Return (x, y) of the center of cell containing provided text 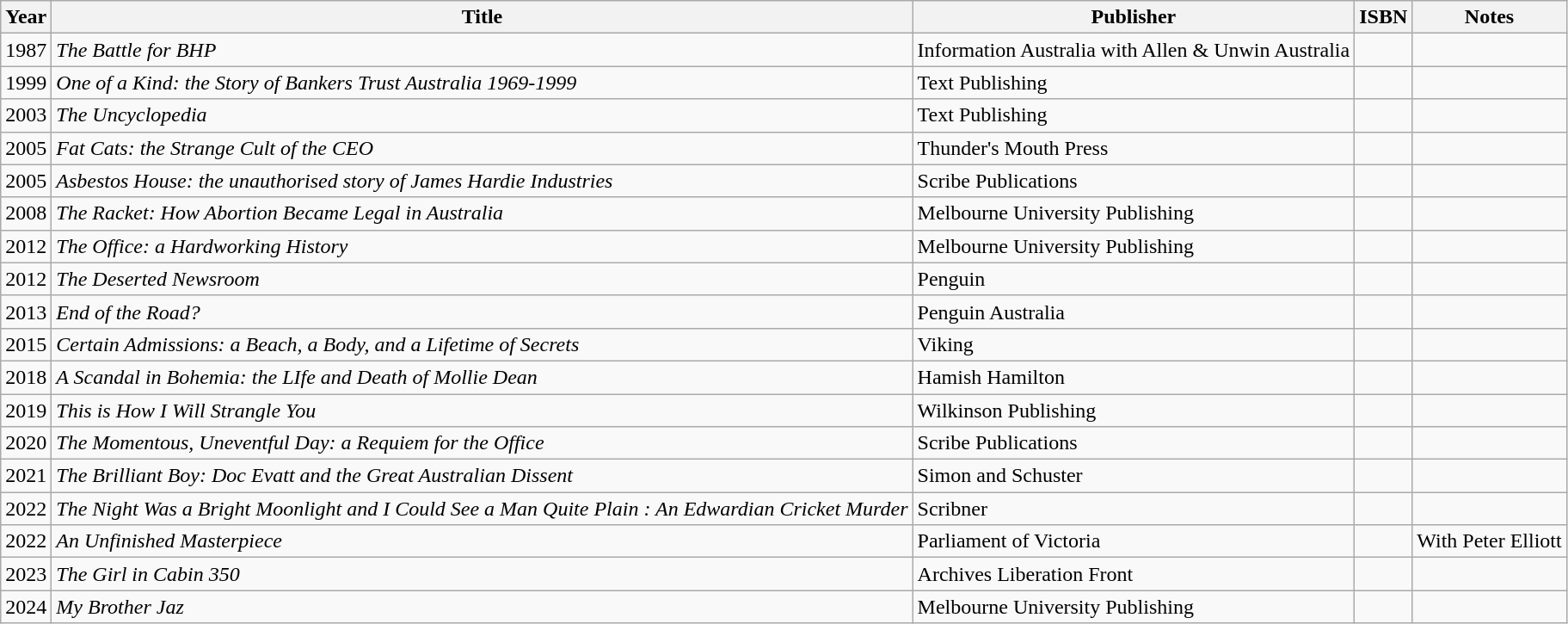
The Battle for BHP (482, 50)
ISBN (1383, 17)
The Uncyclopedia (482, 115)
An Unfinished Masterpiece (482, 541)
Simon and Schuster (1134, 476)
The Girl in Cabin 350 (482, 574)
Information Australia with Allen & Unwin Australia (1134, 50)
Title (482, 17)
Penguin (1134, 279)
The Racket: How Abortion Became Legal in Australia (482, 213)
My Brother Jaz (482, 607)
Notes (1490, 17)
Thunder's Mouth Press (1134, 148)
1987 (26, 50)
2015 (26, 344)
One of a Kind: the Story of Bankers Trust Australia 1969-1999 (482, 83)
Hamish Hamilton (1134, 377)
1999 (26, 83)
2003 (26, 115)
The Brilliant Boy: Doc Evatt and the Great Australian Dissent (482, 476)
The Momentous, Uneventful Day: a Requiem for the Office (482, 443)
End of the Road? (482, 312)
A Scandal in Bohemia: the LIfe and Death of Mollie Dean (482, 377)
2008 (26, 213)
Certain Admissions: a Beach, a Body, and a Lifetime of Secrets (482, 344)
Wilkinson Publishing (1134, 411)
2013 (26, 312)
With Peter Elliott (1490, 541)
Viking (1134, 344)
2023 (26, 574)
Parliament of Victoria (1134, 541)
Asbestos House: the unauthorised story of James Hardie Industries (482, 181)
2021 (26, 476)
This is How I Will Strangle You (482, 411)
Archives Liberation Front (1134, 574)
The Night Was a Bright Moonlight and I Could See a Man Quite Plain : An Edwardian Cricket Murder (482, 509)
Year (26, 17)
Fat Cats: the Strange Cult of the CEO (482, 148)
2019 (26, 411)
2024 (26, 607)
Penguin Australia (1134, 312)
Publisher (1134, 17)
The Office: a Hardworking History (482, 246)
2020 (26, 443)
2018 (26, 377)
The Deserted Newsroom (482, 279)
Scribner (1134, 509)
